Detect which cell encompasses the target text, then output its (x, y) center coordinate. 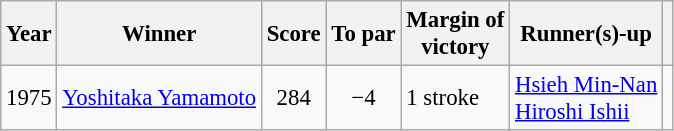
Yoshitaka Yamamoto (159, 98)
Runner(s)-up (586, 34)
−4 (364, 98)
Margin ofvictory (456, 34)
Year (29, 34)
1975 (29, 98)
Winner (159, 34)
To par (364, 34)
Hsieh Min-Nan Hiroshi Ishii (586, 98)
Score (294, 34)
284 (294, 98)
1 stroke (456, 98)
